Pinpoint the cell where the given text exists, returning its (x, y) midpoint coordinate. 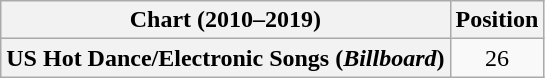
Position (497, 20)
26 (497, 58)
US Hot Dance/Electronic Songs (Billboard) (226, 58)
Chart (2010–2019) (226, 20)
